From the cell containing the given text, extract its center point as (x, y) coordinate. 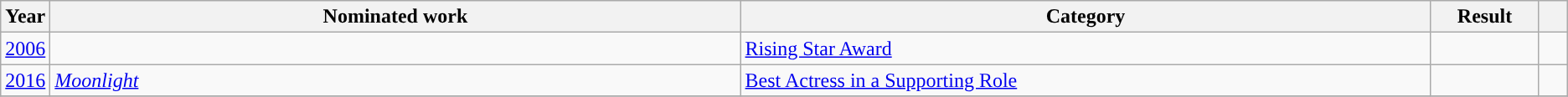
Best Actress in a Supporting Role (1086, 80)
Result (1484, 17)
Category (1086, 17)
Rising Star Award (1086, 48)
2006 (25, 48)
Nominated work (395, 17)
Moonlight (395, 80)
2016 (25, 80)
Year (25, 17)
